Output the (X, Y) coordinate of the center of the cell containing the given text.  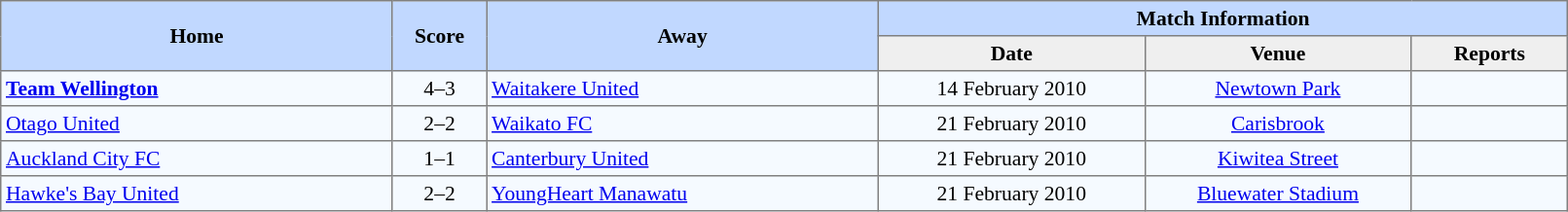
Match Information (1222, 18)
Kiwitea Street (1278, 159)
Canterbury United (683, 159)
1–1 (440, 159)
14 February 2010 (1011, 88)
Hawke's Bay United (197, 194)
Otago United (197, 124)
Team Wellington (197, 88)
Venue (1278, 53)
YoungHeart Manawatu (683, 194)
Newtown Park (1278, 88)
Carisbrook (1278, 124)
Waikato FC (683, 124)
Date (1011, 53)
Waitakere United (683, 88)
Away (683, 36)
Bluewater Stadium (1278, 194)
Reports (1489, 53)
Score (440, 36)
Home (197, 36)
Auckland City FC (197, 159)
4–3 (440, 88)
